Scan for the cell matching the given text and deliver its (X, Y) coordinate at center. 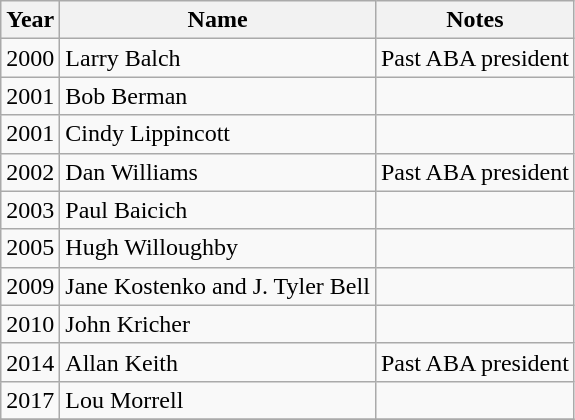
2017 (30, 400)
2005 (30, 248)
Hugh Willoughby (218, 248)
Year (30, 20)
Paul Baicich (218, 210)
2010 (30, 324)
2009 (30, 286)
2002 (30, 172)
2003 (30, 210)
Name (218, 20)
2014 (30, 362)
Notes (474, 20)
Allan Keith (218, 362)
John Kricher (218, 324)
Lou Morrell (218, 400)
Bob Berman (218, 96)
Cindy Lippincott (218, 134)
2000 (30, 58)
Jane Kostenko and J. Tyler Bell (218, 286)
Larry Balch (218, 58)
Dan Williams (218, 172)
